Capture the cell that displays the provided text and extract its [X, Y] central coordinate. 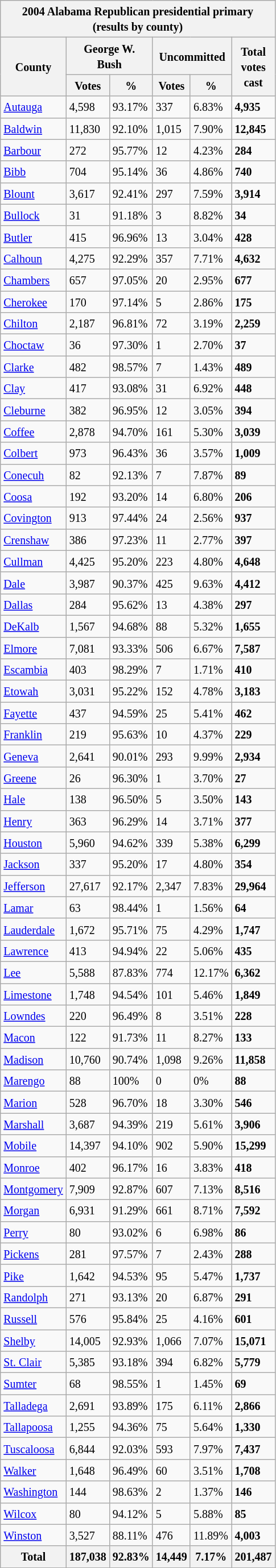
Geneva [33, 756]
1,567 [88, 626]
5,960 [88, 843]
24 [171, 518]
96.81% [131, 323]
Jefferson [33, 886]
10,760 [88, 1059]
85 [253, 1513]
4.23% [211, 150]
2,347 [171, 886]
122 [88, 1038]
3.50% [211, 799]
Calhoun [33, 258]
Tuscaloosa [33, 1449]
7,587 [253, 648]
94.70% [131, 432]
1,655 [253, 626]
Chambers [33, 280]
3,914 [253, 193]
Cherokee [33, 302]
Tallapoosa [33, 1427]
96.43% [131, 453]
4,425 [88, 561]
94.62% [131, 843]
601 [253, 1318]
143 [253, 799]
1,015 [171, 128]
448 [253, 388]
410 [253, 670]
4,003 [253, 1535]
14,005 [88, 1340]
88.11% [131, 1535]
11,858 [253, 1059]
94.68% [131, 626]
7.97% [211, 1449]
435 [253, 951]
6,844 [88, 1449]
97.14% [131, 302]
14,397 [88, 1146]
93.33% [131, 648]
7.71% [211, 258]
Conecuh [33, 475]
138 [88, 799]
12.17% [211, 972]
93.89% [131, 1405]
5.06% [211, 951]
4,632 [253, 258]
482 [88, 367]
5.46% [211, 994]
4.16% [211, 1318]
913 [88, 518]
97.30% [131, 345]
228 [253, 1016]
8.27% [211, 1038]
192 [88, 496]
92.17% [131, 886]
1,737 [253, 1275]
101 [171, 994]
413 [88, 951]
7.07% [211, 1340]
Talladega [33, 1405]
7,909 [88, 1189]
82 [88, 475]
415 [88, 237]
93.13% [131, 1297]
5,385 [88, 1362]
93.17% [131, 107]
2.95% [211, 280]
9.63% [211, 583]
382 [88, 410]
95.77% [131, 150]
Autauga [33, 107]
6,931 [88, 1210]
Coosa [33, 496]
3,687 [88, 1124]
94.10% [131, 1146]
Dale [33, 583]
4.29% [211, 929]
1,066 [171, 1340]
Fayette [33, 713]
397 [253, 540]
Chilton [33, 323]
2,641 [88, 756]
97.57% [131, 1254]
Lamar [33, 907]
27 [253, 778]
George W.Bush [109, 56]
Madison [33, 1059]
93.20% [131, 496]
County [33, 67]
973 [88, 453]
9.26% [211, 1059]
5.61% [211, 1124]
Cullman [33, 561]
Henry [33, 821]
St. Clair [33, 1362]
Crenshaw [33, 540]
1,648 [88, 1470]
98.57% [131, 367]
2.43% [211, 1254]
740 [253, 172]
95.22% [131, 691]
4.78% [211, 691]
1.45% [211, 1384]
0% [211, 1081]
Pike [33, 1275]
6,362 [253, 972]
Uncommitted [192, 56]
7,081 [88, 648]
Franklin [33, 735]
Washington [33, 1492]
Coffee [33, 432]
418 [253, 1167]
7.59% [211, 193]
96.95% [131, 410]
Greene [33, 778]
93.08% [131, 388]
94.54% [131, 994]
94.36% [131, 1427]
91.18% [131, 215]
86 [253, 1232]
8.71% [211, 1210]
5,588 [88, 972]
6.92% [211, 388]
1.43% [211, 367]
5,779 [253, 1362]
98.55% [131, 1384]
94.12% [131, 1513]
386 [88, 540]
92.87% [131, 1189]
1.37% [211, 1492]
528 [88, 1102]
Perry [33, 1232]
90.74% [131, 1059]
293 [171, 756]
68 [88, 1384]
2.70% [211, 345]
Marshall [33, 1124]
Pickens [33, 1254]
291 [253, 1297]
98.29% [131, 670]
7,437 [253, 1449]
3 [171, 215]
2,878 [88, 432]
15,299 [253, 1146]
97.23% [131, 540]
3.04% [211, 237]
Lowndes [33, 1016]
593 [171, 1449]
1,747 [253, 929]
0 [171, 1081]
Baldwin [33, 128]
93.18% [131, 1362]
95.63% [131, 735]
339 [171, 843]
10 [171, 735]
5.32% [211, 626]
5.38% [211, 843]
704 [88, 172]
96.50% [131, 799]
5.64% [211, 1427]
94.39% [131, 1124]
64 [253, 907]
2,866 [253, 1405]
3,906 [253, 1124]
3.30% [211, 1102]
95.84% [131, 1318]
92.10% [131, 128]
161 [171, 432]
Hale [33, 799]
Shelby [33, 1340]
Choctaw [33, 345]
90.01% [131, 756]
2004 Alabama Republican presidential primary(results by county) [138, 19]
8,516 [253, 1189]
92.03% [131, 1449]
Jackson [33, 864]
1,330 [253, 1427]
17 [171, 864]
4.37% [211, 735]
357 [171, 258]
428 [253, 237]
476 [171, 1535]
27,617 [88, 886]
7.13% [211, 1189]
37 [253, 345]
15,071 [253, 1340]
7.90% [211, 128]
506 [171, 648]
3,031 [88, 691]
11,830 [88, 128]
1,708 [253, 1470]
Lee [33, 972]
3,987 [88, 583]
271 [88, 1297]
3.83% [211, 1167]
403 [88, 670]
425 [171, 583]
5.88% [211, 1513]
377 [253, 821]
96.96% [131, 237]
937 [253, 518]
5.90% [211, 1146]
72 [171, 323]
1.56% [211, 907]
170 [88, 302]
97.05% [131, 280]
69 [253, 1384]
95.71% [131, 929]
1,672 [88, 929]
6 [171, 1232]
2.86% [211, 302]
3.19% [211, 323]
7.17% [211, 1557]
98.44% [131, 907]
8.82% [211, 215]
1,255 [88, 1427]
417 [88, 388]
1,748 [88, 994]
96.30% [131, 778]
Wilcox [33, 1513]
546 [253, 1102]
Cleburne [33, 410]
3.05% [211, 410]
97.44% [131, 518]
95.62% [131, 604]
Walker [33, 1470]
6,299 [253, 843]
60 [171, 1470]
7.87% [211, 475]
95 [171, 1275]
Escambia [33, 670]
4,412 [253, 583]
14,449 [171, 1557]
6.82% [211, 1362]
144 [88, 1492]
2,187 [88, 323]
92.93% [131, 1340]
5.41% [211, 713]
2,691 [88, 1405]
677 [253, 280]
Bullock [33, 215]
774 [171, 972]
Lauderdale [33, 929]
98.63% [131, 1492]
Montgomery [33, 1189]
95.14% [131, 172]
1,849 [253, 994]
Elmore [33, 648]
90.37% [131, 583]
229 [253, 735]
94.59% [131, 713]
Colbert [33, 453]
89 [253, 475]
34 [253, 215]
2 [171, 1492]
1,098 [171, 1059]
6.83% [211, 107]
3.57% [211, 453]
92.29% [131, 258]
Macon [33, 1038]
94.53% [131, 1275]
1.71% [211, 670]
3,183 [253, 691]
Houston [33, 843]
661 [171, 1210]
96.29% [131, 821]
Covington [33, 518]
354 [253, 864]
281 [88, 1254]
Clay [33, 388]
22 [171, 951]
4.86% [211, 172]
3,039 [253, 432]
Marion [33, 1102]
18 [171, 1102]
201,487 [253, 1557]
100% [131, 1081]
5.30% [211, 432]
576 [88, 1318]
6.87% [211, 1297]
92.41% [131, 193]
63 [88, 907]
Limestone [33, 994]
Russell [33, 1318]
657 [88, 280]
4,935 [253, 107]
92.13% [131, 475]
7,592 [253, 1210]
2,259 [253, 323]
607 [171, 1189]
Winston [33, 1535]
94.94% [131, 951]
Blount [33, 193]
6.80% [211, 496]
187,038 [88, 1557]
152 [171, 691]
2.56% [211, 518]
3,527 [88, 1535]
16 [171, 1167]
402 [88, 1167]
Dallas [33, 604]
29,964 [253, 886]
4,648 [253, 561]
2.77% [211, 540]
5.47% [211, 1275]
133 [253, 1038]
4,598 [88, 107]
Marengo [33, 1081]
363 [88, 821]
Monroe [33, 1167]
9.99% [211, 756]
220 [88, 1016]
3.70% [211, 778]
3,617 [88, 193]
2,934 [253, 756]
91.73% [131, 1038]
489 [253, 367]
96.17% [131, 1167]
146 [253, 1492]
437 [88, 713]
6.67% [211, 648]
DeKalb [33, 626]
4.38% [211, 604]
Butler [33, 237]
7.83% [211, 886]
Randolph [33, 1297]
272 [88, 150]
902 [171, 1146]
6.98% [211, 1232]
92.83% [131, 1557]
Etowah [33, 691]
Morgan [33, 1210]
288 [253, 1254]
1,642 [88, 1275]
93.02% [131, 1232]
462 [253, 713]
Total [33, 1557]
8 [171, 1016]
223 [171, 561]
Clarke [33, 367]
1,009 [253, 453]
96.70% [131, 1102]
4,275 [88, 258]
206 [253, 496]
Barbour [33, 150]
Sumter [33, 1384]
Bibb [33, 172]
Totalvotescast [253, 67]
91.29% [131, 1210]
12,845 [253, 128]
6.11% [211, 1405]
87.83% [131, 972]
26 [88, 778]
11.89% [211, 1535]
3.71% [211, 821]
Mobile [33, 1146]
Lawrence [33, 951]
